Pinpoint the cell where the given text exists, returning its [x, y] midpoint coordinate. 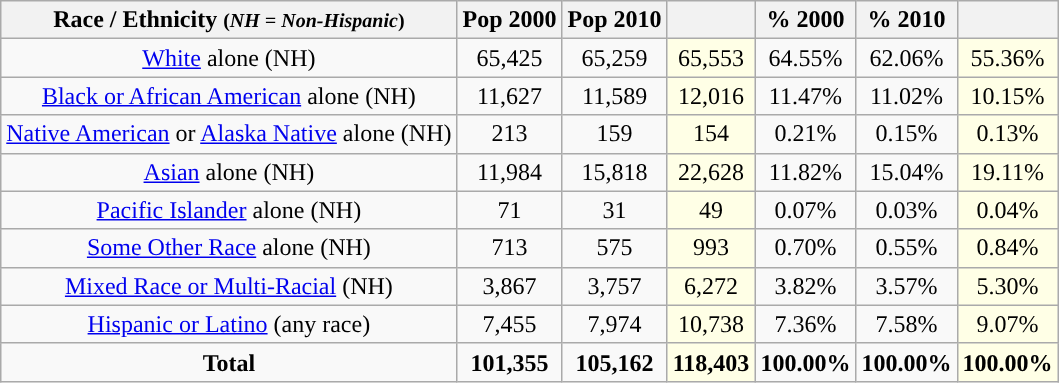
% 2000 [806, 20]
3.82% [806, 286]
12,016 [711, 96]
0.70% [806, 248]
0.15% [906, 134]
10,738 [711, 324]
5.30% [1008, 286]
Pacific Islander alone (NH) [229, 210]
15,818 [614, 172]
0.55% [906, 248]
11,589 [614, 96]
Some Other Race alone (NH) [229, 248]
11.47% [806, 96]
118,403 [711, 362]
0.03% [906, 210]
Black or African American alone (NH) [229, 96]
7,974 [614, 324]
9.07% [1008, 324]
0.07% [806, 210]
Race / Ethnicity (NH = Non-Hispanic) [229, 20]
154 [711, 134]
10.15% [1008, 96]
Native American or Alaska Native alone (NH) [229, 134]
105,162 [614, 362]
White alone (NH) [229, 58]
0.21% [806, 134]
55.36% [1008, 58]
65,425 [510, 58]
101,355 [510, 362]
Mixed Race or Multi-Racial (NH) [229, 286]
0.04% [1008, 210]
159 [614, 134]
Total [229, 362]
71 [510, 210]
3,757 [614, 286]
Asian alone (NH) [229, 172]
213 [510, 134]
11.82% [806, 172]
Pop 2000 [510, 20]
19.11% [1008, 172]
62.06% [906, 58]
22,628 [711, 172]
11,627 [510, 96]
7,455 [510, 324]
15.04% [906, 172]
7.36% [806, 324]
11,984 [510, 172]
11.02% [906, 96]
49 [711, 210]
65,259 [614, 58]
64.55% [806, 58]
3.57% [906, 286]
6,272 [711, 286]
7.58% [906, 324]
3,867 [510, 286]
65,553 [711, 58]
31 [614, 210]
0.13% [1008, 134]
575 [614, 248]
Hispanic or Latino (any race) [229, 324]
% 2010 [906, 20]
713 [510, 248]
993 [711, 248]
Pop 2010 [614, 20]
0.84% [1008, 248]
